For the text-containing cell, return its midpoint in [X, Y] coordinate format. 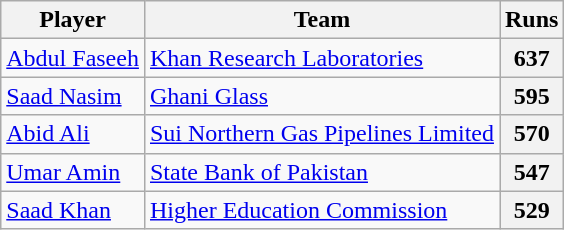
Higher Education Commission [322, 210]
Saad Khan [73, 210]
595 [532, 96]
529 [532, 210]
Ghani Glass [322, 96]
570 [532, 134]
Saad Nasim [73, 96]
Abid Ali [73, 134]
Khan Research Laboratories [322, 58]
Runs [532, 20]
547 [532, 172]
Sui Northern Gas Pipelines Limited [322, 134]
Player [73, 20]
Umar Amin [73, 172]
637 [532, 58]
Abdul Faseeh [73, 58]
State Bank of Pakistan [322, 172]
Team [322, 20]
